Return the (X, Y) coordinate for the center point of the cell that contains the specified text.  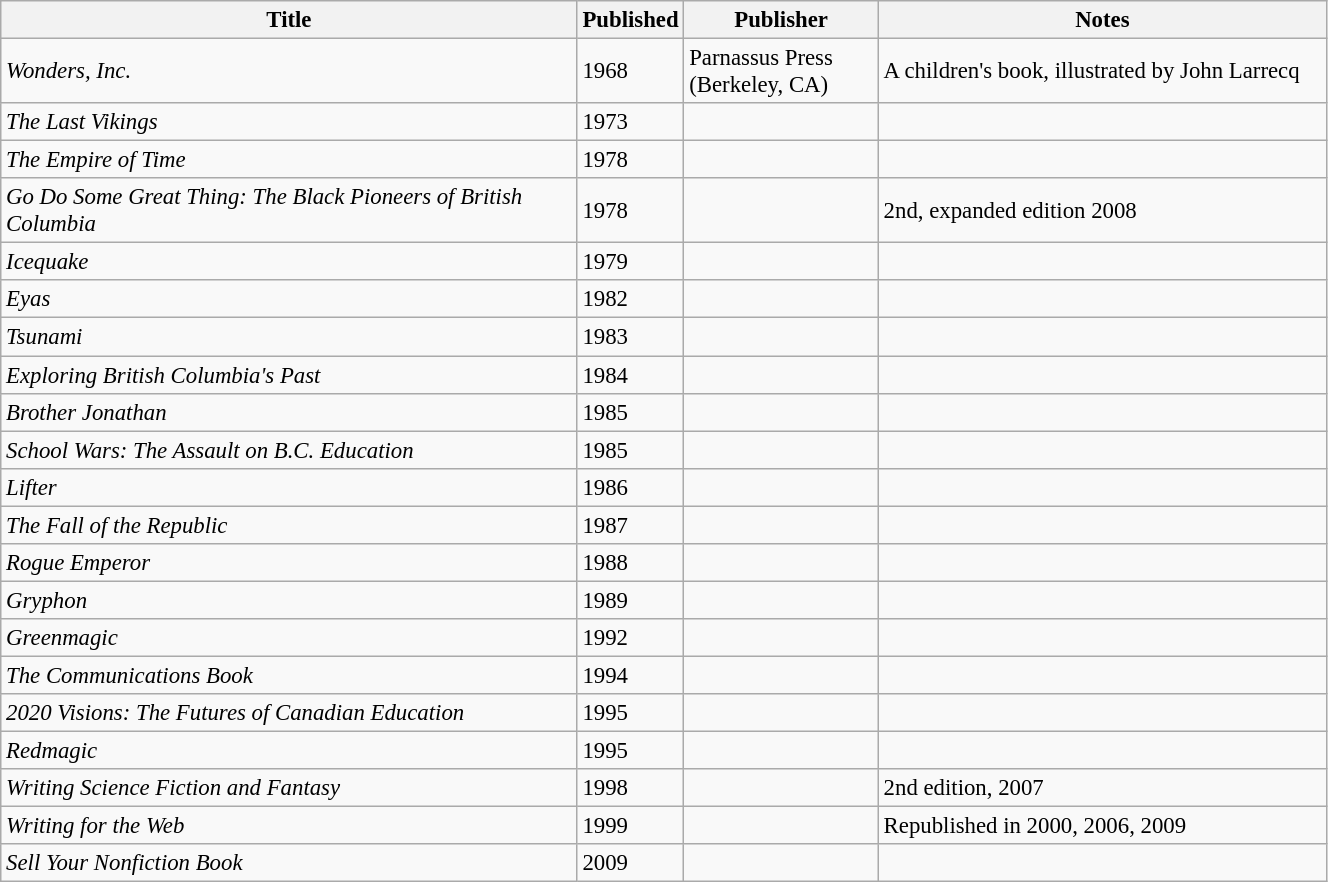
1992 (630, 638)
Tsunami (289, 337)
School Wars: The Assault on B.C. Education (289, 450)
Gryphon (289, 600)
Exploring British Columbia's Past (289, 375)
1994 (630, 675)
Notes (1102, 20)
Parnassus Press (Berkeley, CA) (781, 72)
1987 (630, 525)
Published (630, 20)
A children's book, illustrated by John Larrecq (1102, 72)
1998 (630, 788)
Sell Your Nonfiction Book (289, 863)
Go Do Some Great Thing: The Black Pioneers of British Columbia (289, 210)
1984 (630, 375)
2020 Visions: The Futures of Canadian Education (289, 713)
Publisher (781, 20)
Rogue Emperor (289, 563)
1982 (630, 299)
Wonders, Inc. (289, 72)
The Last Vikings (289, 122)
2nd, expanded edition 2008 (1102, 210)
The Empire of Time (289, 160)
Icequake (289, 262)
Writing for the Web (289, 826)
Lifter (289, 487)
2nd edition, 2007 (1102, 788)
1989 (630, 600)
2009 (630, 863)
Title (289, 20)
1983 (630, 337)
Writing Science Fiction and Fantasy (289, 788)
Redmagic (289, 751)
Brother Jonathan (289, 412)
The Fall of the Republic (289, 525)
1986 (630, 487)
1968 (630, 72)
Greenmagic (289, 638)
1999 (630, 826)
Eyas (289, 299)
1979 (630, 262)
Republished in 2000, 2006, 2009 (1102, 826)
1973 (630, 122)
1988 (630, 563)
The Communications Book (289, 675)
